From the cell containing the given text, extract its center point as [x, y] coordinate. 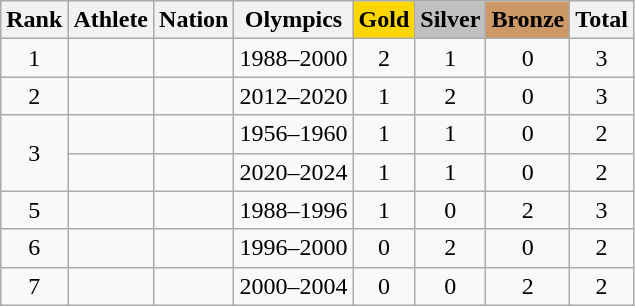
Olympics [294, 20]
Nation [194, 20]
1988–2000 [294, 58]
Silver [450, 20]
Bronze [528, 20]
Rank [34, 20]
1996–2000 [294, 248]
2020–2024 [294, 172]
2000–2004 [294, 286]
1956–1960 [294, 134]
Total [602, 20]
Gold [384, 20]
7 [34, 286]
Athlete [111, 20]
2012–2020 [294, 96]
6 [34, 248]
1988–1996 [294, 210]
5 [34, 210]
